Locate the cell with the specified text and output its [X, Y] center coordinate. 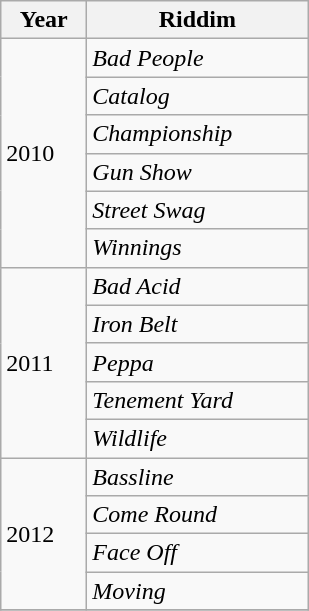
Iron Belt [198, 324]
Year [44, 20]
2012 [44, 534]
Tenement Yard [198, 400]
2011 [44, 362]
Peppa [198, 362]
Moving [198, 591]
Face Off [198, 553]
Bassline [198, 477]
Gun Show [198, 172]
Bad Acid [198, 286]
Street Swag [198, 210]
Catalog [198, 96]
Riddim [198, 20]
Come Round [198, 515]
Winnings [198, 248]
Bad People [198, 58]
Wildlife [198, 438]
2010 [44, 153]
Championship [198, 134]
